Output the (X, Y) coordinate of the center of the cell containing the given text.  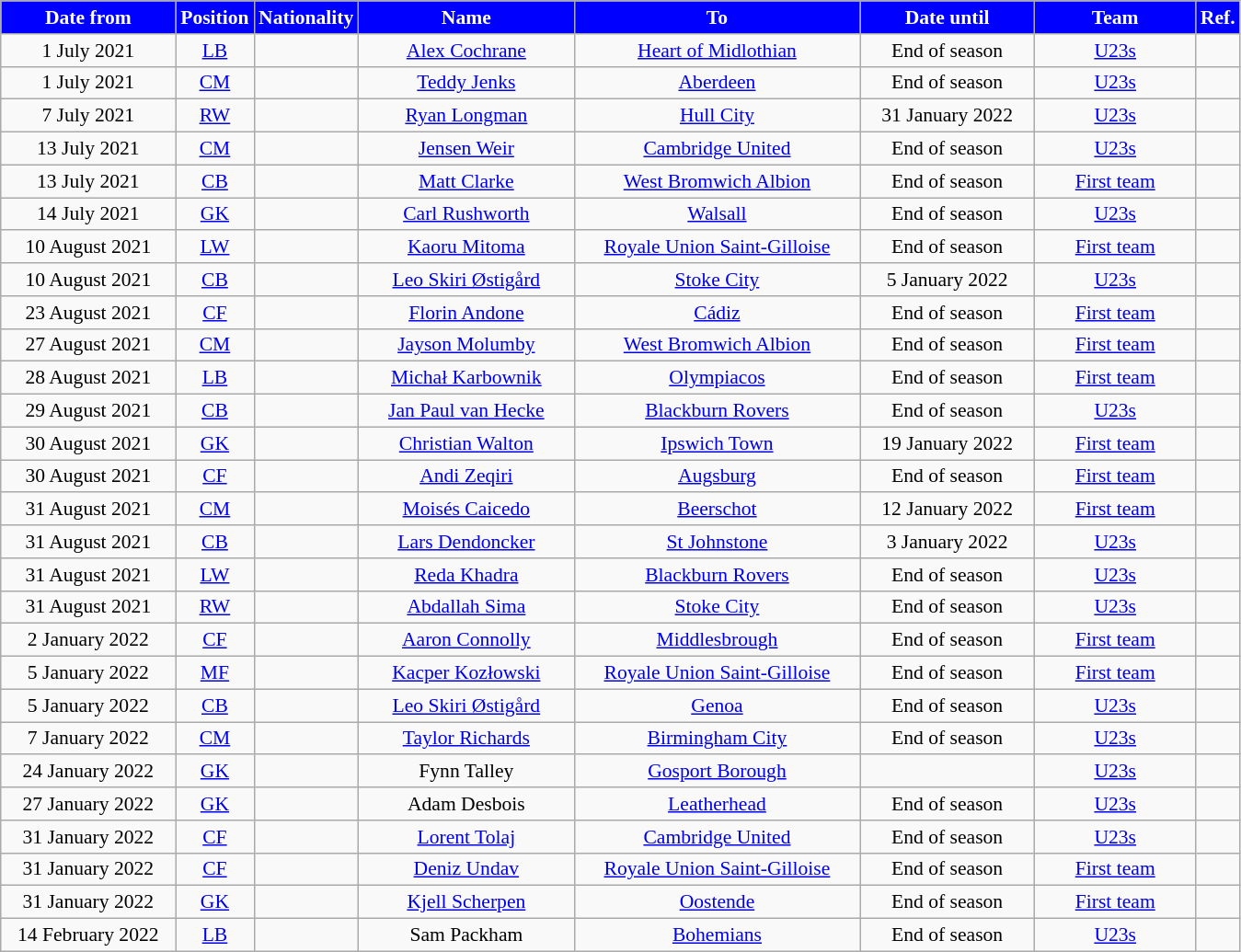
14 July 2021 (88, 214)
Name (465, 17)
Ryan Longman (465, 116)
Matt Clarke (465, 181)
Leatherhead (717, 804)
Oostende (717, 902)
Abdallah Sima (465, 607)
Genoa (717, 705)
Jayson Molumby (465, 345)
7 July 2021 (88, 116)
2 January 2022 (88, 640)
Kaoru Mitoma (465, 247)
Teddy Jenks (465, 83)
Kjell Scherpen (465, 902)
Aberdeen (717, 83)
Heart of Midlothian (717, 51)
Aaron Connolly (465, 640)
27 August 2021 (88, 345)
Ipswich Town (717, 443)
To (717, 17)
Jensen Weir (465, 149)
Cádiz (717, 313)
Walsall (717, 214)
12 January 2022 (948, 510)
24 January 2022 (88, 772)
Adam Desbois (465, 804)
Lorent Tolaj (465, 837)
Sam Packham (465, 935)
27 January 2022 (88, 804)
Deniz Undav (465, 869)
19 January 2022 (948, 443)
Olympiacos (717, 378)
Team (1115, 17)
23 August 2021 (88, 313)
Jan Paul van Hecke (465, 411)
Michał Karbownik (465, 378)
Fynn Talley (465, 772)
Middlesbrough (717, 640)
St Johnstone (717, 542)
MF (215, 673)
Bohemians (717, 935)
Lars Dendoncker (465, 542)
Hull City (717, 116)
Augsburg (717, 476)
14 February 2022 (88, 935)
Date from (88, 17)
Carl Rushworth (465, 214)
3 January 2022 (948, 542)
7 January 2022 (88, 739)
Ref. (1218, 17)
Position (215, 17)
Gosport Borough (717, 772)
29 August 2021 (88, 411)
Kacper Kozłowski (465, 673)
Birmingham City (717, 739)
Nationality (305, 17)
Andi Zeqiri (465, 476)
Reda Khadra (465, 575)
Christian Walton (465, 443)
Date until (948, 17)
Taylor Richards (465, 739)
Alex Cochrane (465, 51)
Beerschot (717, 510)
Florin Andone (465, 313)
28 August 2021 (88, 378)
Moisés Caicedo (465, 510)
